Detect which cell encompasses the target text, then output its [x, y] center coordinate. 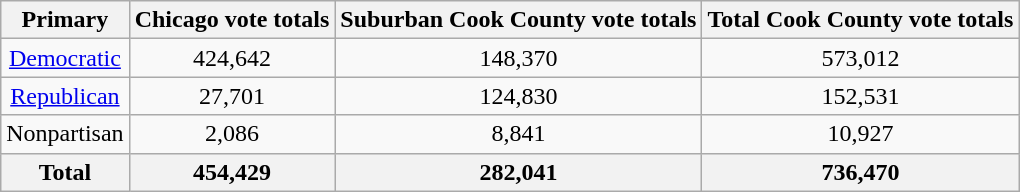
736,470 [860, 172]
152,531 [860, 96]
454,429 [232, 172]
124,830 [518, 96]
Total [65, 172]
424,642 [232, 58]
27,701 [232, 96]
Democratic [65, 58]
Total Cook County vote totals [860, 20]
148,370 [518, 58]
282,041 [518, 172]
Republican [65, 96]
8,841 [518, 134]
Chicago vote totals [232, 20]
Primary [65, 20]
2,086 [232, 134]
10,927 [860, 134]
Nonpartisan [65, 134]
573,012 [860, 58]
Suburban Cook County vote totals [518, 20]
